Detect which cell encompasses the target text, then output its (X, Y) center coordinate. 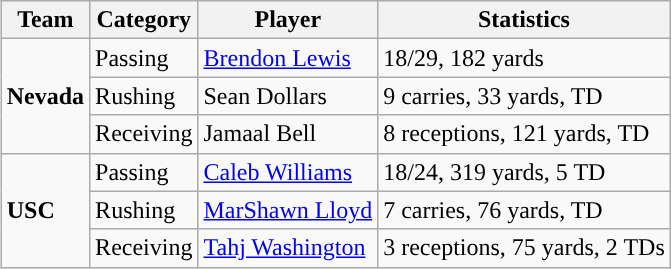
8 receptions, 121 yards, TD (524, 134)
18/29, 182 yards (524, 58)
Player (288, 20)
18/24, 319 yards, 5 TD (524, 172)
Statistics (524, 20)
9 carries, 33 yards, TD (524, 96)
Sean Dollars (288, 96)
Team (45, 20)
Nevada (45, 96)
Tahj Washington (288, 248)
3 receptions, 75 yards, 2 TDs (524, 248)
Brendon Lewis (288, 58)
Category (144, 20)
Caleb Williams (288, 172)
MarShawn Lloyd (288, 210)
USC (45, 210)
Jamaal Bell (288, 134)
7 carries, 76 yards, TD (524, 210)
